Find where the given text appears and provide that cell's center as (X, Y) coordinate. 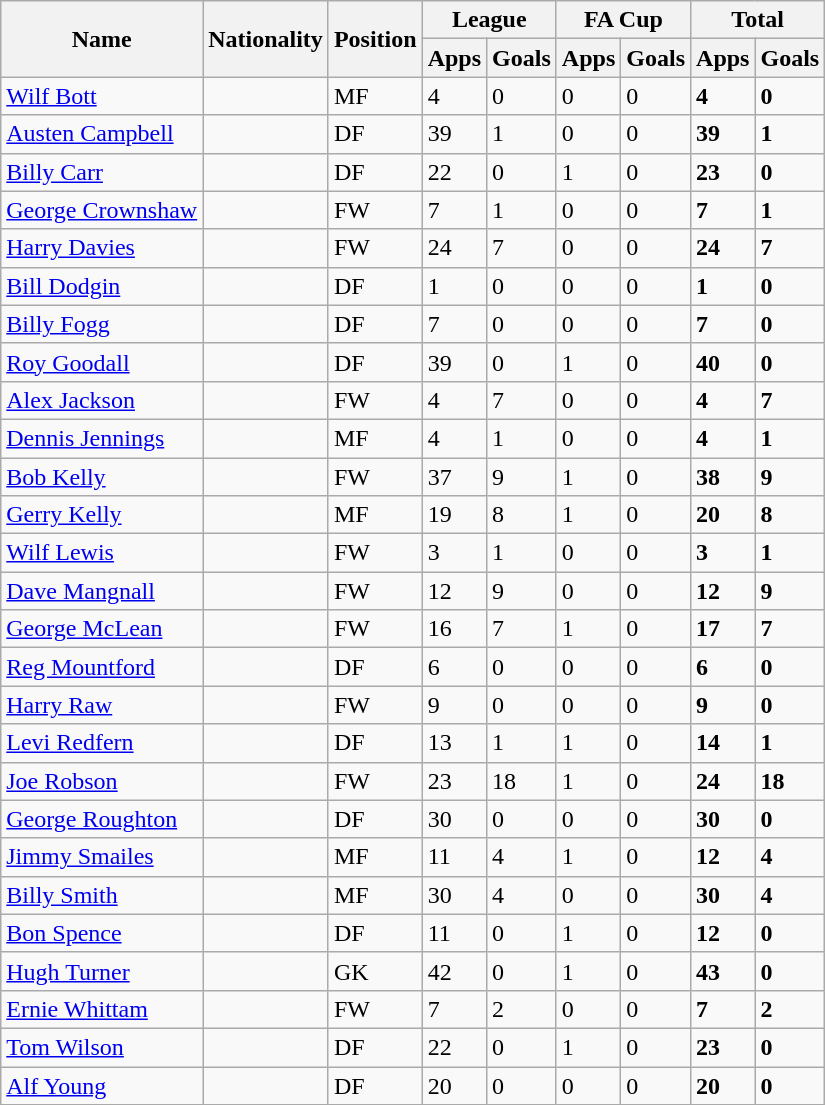
42 (454, 971)
Jimmy Smailes (102, 857)
Bill Dodgin (102, 286)
Tom Wilson (102, 1047)
George Crownshaw (102, 210)
Bon Spence (102, 933)
Harry Raw (102, 705)
37 (454, 477)
Gerry Kelly (102, 515)
Billy Smith (102, 895)
Dave Mangnall (102, 591)
43 (723, 971)
Billy Carr (102, 172)
Nationality (266, 39)
Ernie Whittam (102, 1009)
19 (454, 515)
Joe Robson (102, 781)
Total (758, 20)
13 (454, 743)
Position (375, 39)
Roy Goodall (102, 362)
Wilf Bott (102, 96)
40 (723, 362)
League (489, 20)
Name (102, 39)
Hugh Turner (102, 971)
Bob Kelly (102, 477)
Alf Young (102, 1085)
Reg Mountford (102, 667)
Austen Campbell (102, 134)
14 (723, 743)
GK (375, 971)
Dennis Jennings (102, 438)
17 (723, 629)
Levi Redfern (102, 743)
George McLean (102, 629)
George Roughton (102, 819)
Billy Fogg (102, 324)
Harry Davies (102, 248)
38 (723, 477)
Wilf Lewis (102, 553)
16 (454, 629)
Alex Jackson (102, 400)
FA Cup (623, 20)
